Provide the [x, y] coordinate of the cell's center where the given text is located.  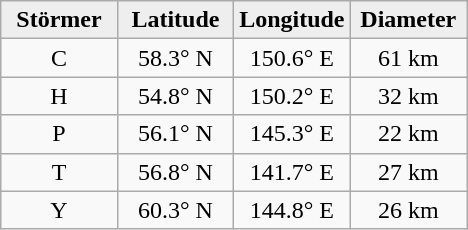
27 km [408, 172]
22 km [408, 134]
Y [59, 210]
54.8° N [175, 96]
56.1° N [175, 134]
144.8° E [292, 210]
150.6° E [292, 58]
145.3° E [292, 134]
26 km [408, 210]
Störmer [59, 20]
H [59, 96]
61 km [408, 58]
Longitude [292, 20]
T [59, 172]
Diameter [408, 20]
60.3° N [175, 210]
56.8° N [175, 172]
58.3° N [175, 58]
141.7° E [292, 172]
150.2° E [292, 96]
Latitude [175, 20]
P [59, 134]
32 km [408, 96]
C [59, 58]
